Determine the (x, y) coordinate at the center of the cell enclosing the given text.  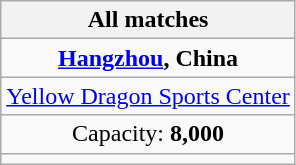
All matches (148, 20)
Capacity: 8,000 (148, 134)
Yellow Dragon Sports Center (148, 96)
Hangzhou, China (148, 58)
